Return the (X, Y) coordinate for the center point of the cell that contains the specified text.  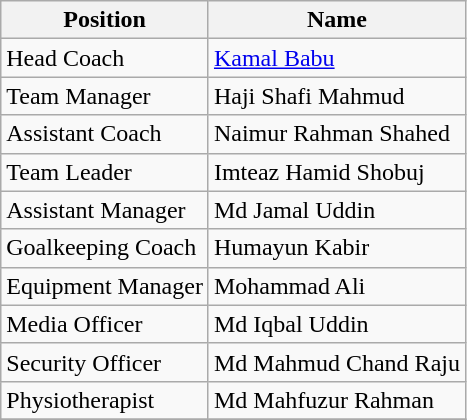
Assistant Coach (105, 134)
Position (105, 20)
Security Officer (105, 362)
Head Coach (105, 58)
Mohammad Ali (336, 286)
Md Iqbal Uddin (336, 324)
Media Officer (105, 324)
Name (336, 20)
Imteaz Hamid Shobuj (336, 172)
Team Leader (105, 172)
Md Mahmud Chand Raju (336, 362)
Assistant Manager (105, 210)
Md Jamal Uddin (336, 210)
Naimur Rahman Shahed (336, 134)
Physiotherapist (105, 400)
Haji Shafi Mahmud (336, 96)
Md Mahfuzur Rahman (336, 400)
Goalkeeping Coach (105, 248)
Humayun Kabir (336, 248)
Kamal Babu (336, 58)
Team Manager (105, 96)
Equipment Manager (105, 286)
